Scan for the cell matching the given text and deliver its [X, Y] coordinate at center. 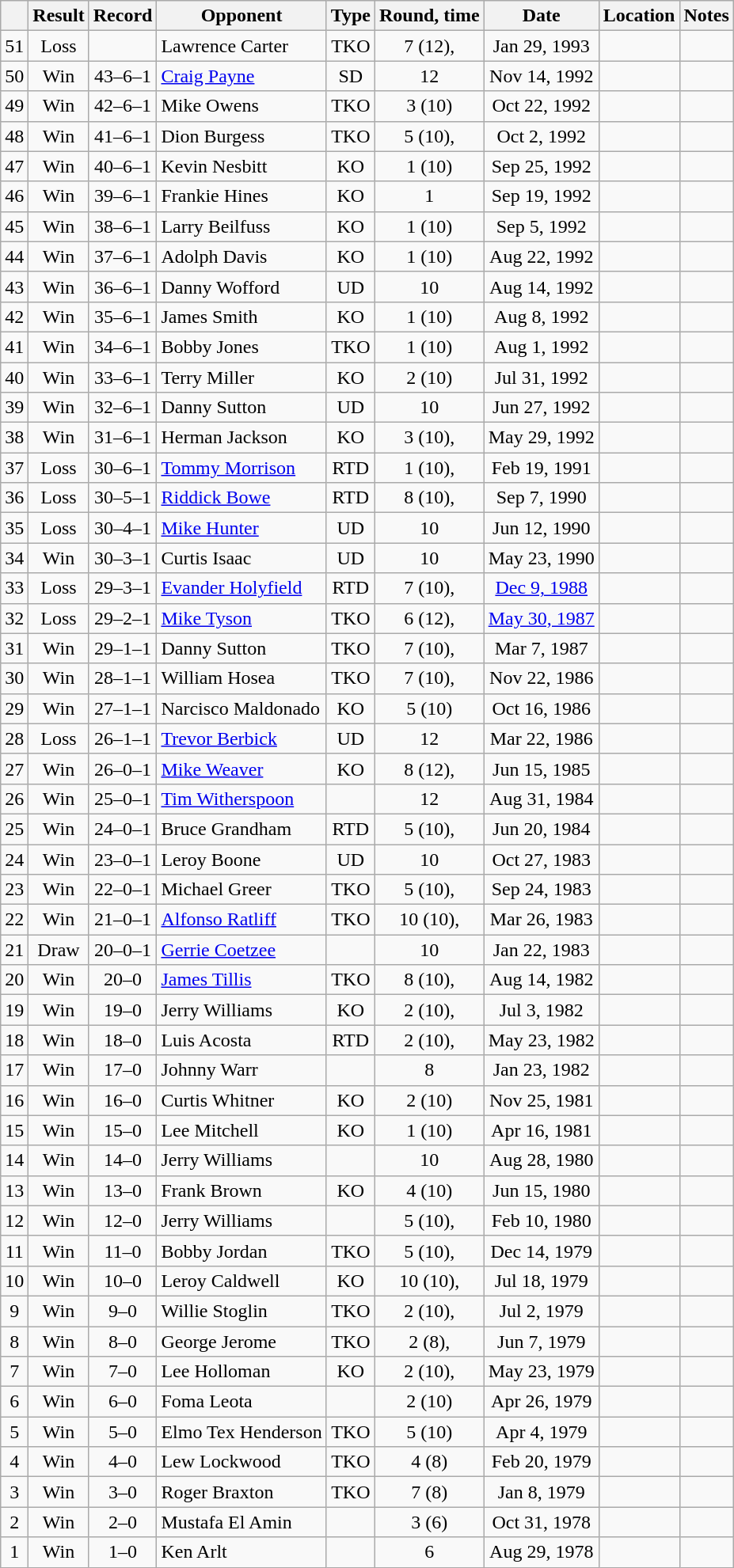
33–6–1 [123, 378]
26–1–1 [123, 738]
Location [639, 16]
18–0 [123, 1040]
Alfonso Ratliff [241, 920]
Jul 3, 1982 [542, 1010]
Lew Lockwood [241, 1462]
9 [14, 1311]
31 [14, 648]
50 [14, 76]
41–6–1 [123, 136]
Aug 29, 1978 [542, 1552]
Curtis Whitner [241, 1100]
Herman Jackson [241, 438]
7 (12), [429, 46]
Opponent [241, 16]
10–0 [123, 1281]
Mike Weaver [241, 769]
7–0 [123, 1372]
Jan 22, 1983 [542, 950]
34 [14, 558]
Dec 9, 1988 [542, 588]
Leroy Caldwell [241, 1281]
46 [14, 196]
William Hosea [241, 678]
11 [14, 1251]
7 (8) [429, 1492]
Jul 2, 1979 [542, 1311]
Jun 15, 1985 [542, 769]
Jun 20, 1984 [542, 829]
3 [14, 1492]
Sep 5, 1992 [542, 226]
26 [14, 799]
Type [350, 16]
Oct 2, 1992 [542, 136]
26–0–1 [123, 769]
Dec 14, 1979 [542, 1251]
18 [14, 1040]
Michael Greer [241, 890]
Frankie Hines [241, 196]
Bobby Jones [241, 347]
Adolph Davis [241, 256]
23 [14, 890]
25 [14, 829]
35–6–1 [123, 317]
1 (10), [429, 468]
SD [350, 76]
Narcisco Maldonado [241, 708]
Aug 14, 1982 [542, 980]
Mike Hunter [241, 528]
Kevin Nesbitt [241, 166]
Jun 15, 1980 [542, 1190]
Tommy Morrison [241, 468]
30–4–1 [123, 528]
43–6–1 [123, 76]
Mar 26, 1983 [542, 920]
Lawrence Carter [241, 46]
22–0–1 [123, 890]
12–0 [123, 1221]
Jun 12, 1990 [542, 528]
Nov 14, 1992 [542, 76]
Nov 22, 1986 [542, 678]
36–6–1 [123, 287]
Larry Beilfuss [241, 226]
38 [14, 438]
Evander Holyfield [241, 588]
47 [14, 166]
42–6–1 [123, 106]
Aug 22, 1992 [542, 256]
Craig Payne [241, 76]
Dion Burgess [241, 136]
24 [14, 859]
42 [14, 317]
28 [14, 738]
Bruce Grandham [241, 829]
32–6–1 [123, 408]
Willie Stoglin [241, 1311]
Gerrie Coetzee [241, 950]
Foma Leota [241, 1402]
4 [14, 1462]
34–6–1 [123, 347]
Apr 26, 1979 [542, 1402]
15–0 [123, 1130]
33 [14, 588]
1–0 [123, 1552]
Lee Holloman [241, 1372]
15 [14, 1130]
Oct 27, 1983 [542, 859]
Sep 19, 1992 [542, 196]
May 30, 1987 [542, 618]
Jan 8, 1979 [542, 1492]
29–2–1 [123, 618]
Curtis Isaac [241, 558]
21 [14, 950]
14–0 [123, 1160]
Round, time [429, 16]
Frank Brown [241, 1190]
Jul 18, 1979 [542, 1281]
8 (12), [429, 769]
Mustafa El Amin [241, 1522]
Aug 31, 1984 [542, 799]
May 29, 1992 [542, 438]
Leroy Boone [241, 859]
44 [14, 256]
30–6–1 [123, 468]
Elmo Tex Henderson [241, 1432]
20 [14, 980]
16–0 [123, 1100]
49 [14, 106]
Mike Owens [241, 106]
38–6–1 [123, 226]
4 (8) [429, 1462]
Bobby Jordan [241, 1251]
James Tillis [241, 980]
Sep 24, 1983 [542, 890]
6 (12), [429, 618]
8–0 [123, 1342]
3 (6) [429, 1522]
36 [14, 498]
Danny Wofford [241, 287]
May 23, 1990 [542, 558]
40–6–1 [123, 166]
25–0–1 [123, 799]
27–1–1 [123, 708]
May 23, 1979 [542, 1372]
3–0 [123, 1492]
Aug 14, 1992 [542, 287]
19 [14, 1010]
5 [14, 1432]
2 [14, 1522]
29–1–1 [123, 648]
30–5–1 [123, 498]
Sep 7, 1990 [542, 498]
Jan 23, 1982 [542, 1070]
Apr 16, 1981 [542, 1130]
Aug 1, 1992 [542, 347]
Riddick Bowe [241, 498]
Mike Tyson [241, 618]
28–1–1 [123, 678]
3 (10) [429, 106]
3 (10), [429, 438]
39 [14, 408]
Jan 29, 1993 [542, 46]
20–0 [123, 980]
Record [123, 16]
21–0–1 [123, 920]
Luis Acosta [241, 1040]
Trevor Berbick [241, 738]
George Jerome [241, 1342]
48 [14, 136]
17 [14, 1070]
Aug 28, 1980 [542, 1160]
37 [14, 468]
40 [14, 378]
51 [14, 46]
45 [14, 226]
Jul 31, 1992 [542, 378]
Jun 27, 1992 [542, 408]
Date [542, 16]
20–0–1 [123, 950]
9–0 [123, 1311]
17–0 [123, 1070]
13–0 [123, 1190]
Lee Mitchell [241, 1130]
Feb 20, 1979 [542, 1462]
Sep 25, 1992 [542, 166]
Oct 31, 1978 [542, 1522]
Mar 22, 1986 [542, 738]
Tim Witherspoon [241, 799]
14 [14, 1160]
Result [59, 16]
11–0 [123, 1251]
6–0 [123, 1402]
23–0–1 [123, 859]
May 23, 1982 [542, 1040]
Feb 19, 1991 [542, 468]
37–6–1 [123, 256]
29 [14, 708]
Feb 10, 1980 [542, 1221]
13 [14, 1190]
Mar 7, 1987 [542, 648]
2–0 [123, 1522]
Draw [59, 950]
James Smith [241, 317]
30–3–1 [123, 558]
Notes [706, 16]
Aug 8, 1992 [542, 317]
5–0 [123, 1432]
Roger Braxton [241, 1492]
Terry Miller [241, 378]
30 [14, 678]
32 [14, 618]
19–0 [123, 1010]
35 [14, 528]
Jun 7, 1979 [542, 1342]
43 [14, 287]
Apr 4, 1979 [542, 1432]
16 [14, 1100]
24–0–1 [123, 829]
7 [14, 1372]
Ken Arlt [241, 1552]
Oct 22, 1992 [542, 106]
Nov 25, 1981 [542, 1100]
39–6–1 [123, 196]
Johnny Warr [241, 1070]
41 [14, 347]
4 (10) [429, 1190]
31–6–1 [123, 438]
4–0 [123, 1462]
Oct 16, 1986 [542, 708]
27 [14, 769]
29–3–1 [123, 588]
22 [14, 920]
2 (8), [429, 1342]
